Return the [X, Y] coordinate for the center point of the cell that contains the specified text.  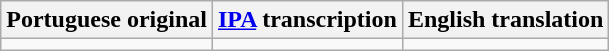
Portuguese original [107, 20]
English translation [505, 20]
IPA transcription [307, 20]
